Return [X, Y] of the center of cell containing provided text 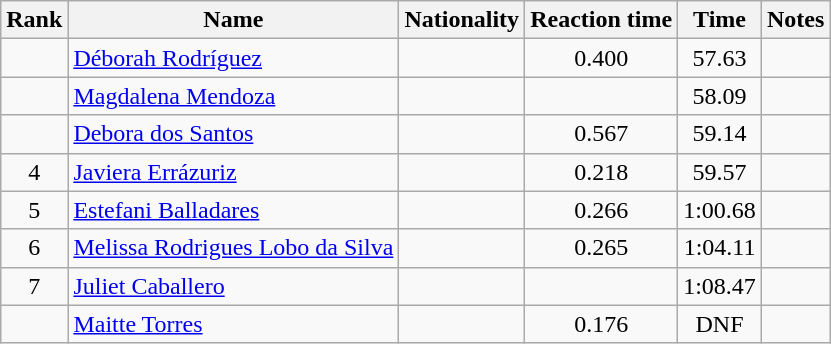
Magdalena Mendoza [234, 96]
59.14 [720, 134]
0.266 [602, 210]
Rank [34, 20]
6 [34, 248]
0.400 [602, 58]
Time [720, 20]
DNF [720, 324]
59.57 [720, 172]
Nationality [462, 20]
Javiera Errázuriz [234, 172]
Juliet Caballero [234, 286]
Notes [795, 20]
57.63 [720, 58]
7 [34, 286]
58.09 [720, 96]
4 [34, 172]
1:00.68 [720, 210]
5 [34, 210]
Debora dos Santos [234, 134]
0.567 [602, 134]
1:08.47 [720, 286]
Maitte Torres [234, 324]
Déborah Rodríguez [234, 58]
Estefani Balladares [234, 210]
Reaction time [602, 20]
Name [234, 20]
Melissa Rodrigues Lobo da Silva [234, 248]
0.176 [602, 324]
0.265 [602, 248]
0.218 [602, 172]
1:04.11 [720, 248]
